Detect which cell encompasses the target text, then output its [x, y] center coordinate. 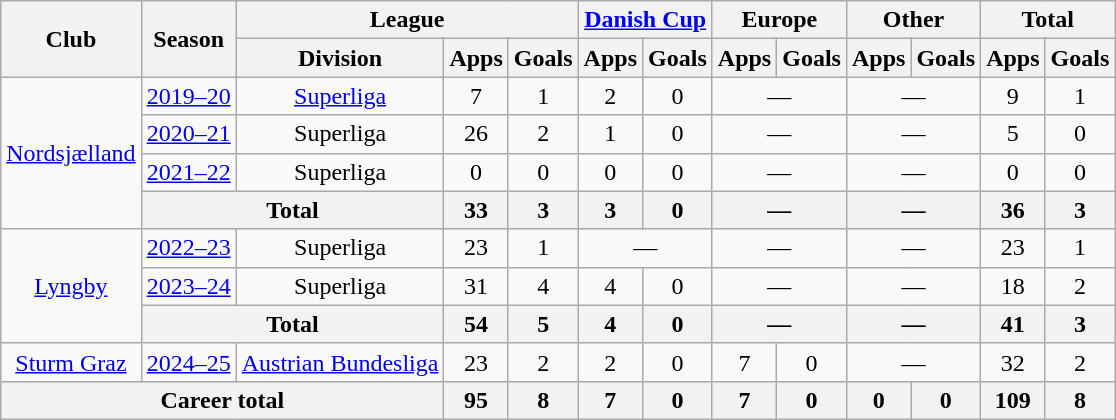
18 [1013, 286]
Sturm Graz [71, 362]
2020–21 [188, 134]
2024–25 [188, 362]
Lyngby [71, 286]
Club [71, 39]
95 [476, 400]
Danish Cup [645, 20]
2021–22 [188, 172]
26 [476, 134]
League [407, 20]
Nordsjælland [71, 153]
2022–23 [188, 248]
9 [1013, 96]
Division [340, 58]
33 [476, 210]
Europe [779, 20]
2023–24 [188, 286]
32 [1013, 362]
Career total [222, 400]
Other [913, 20]
Austrian Bundesliga [340, 362]
Season [188, 39]
41 [1013, 324]
109 [1013, 400]
36 [1013, 210]
31 [476, 286]
2019–20 [188, 96]
54 [476, 324]
